Return the [x, y] coordinate for the center point of the cell that contains the specified text.  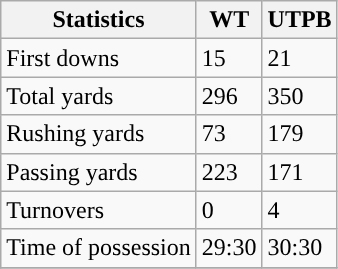
171 [300, 172]
UTPB [300, 20]
Total yards [99, 96]
Passing yards [99, 172]
Time of possession [99, 248]
Rushing yards [99, 134]
0 [229, 210]
73 [229, 134]
296 [229, 96]
4 [300, 210]
WT [229, 20]
30:30 [300, 248]
Statistics [99, 20]
Turnovers [99, 210]
15 [229, 58]
First downs [99, 58]
223 [229, 172]
21 [300, 58]
179 [300, 134]
350 [300, 96]
29:30 [229, 248]
